Find where the given text appears and provide that cell's center as (x, y) coordinate. 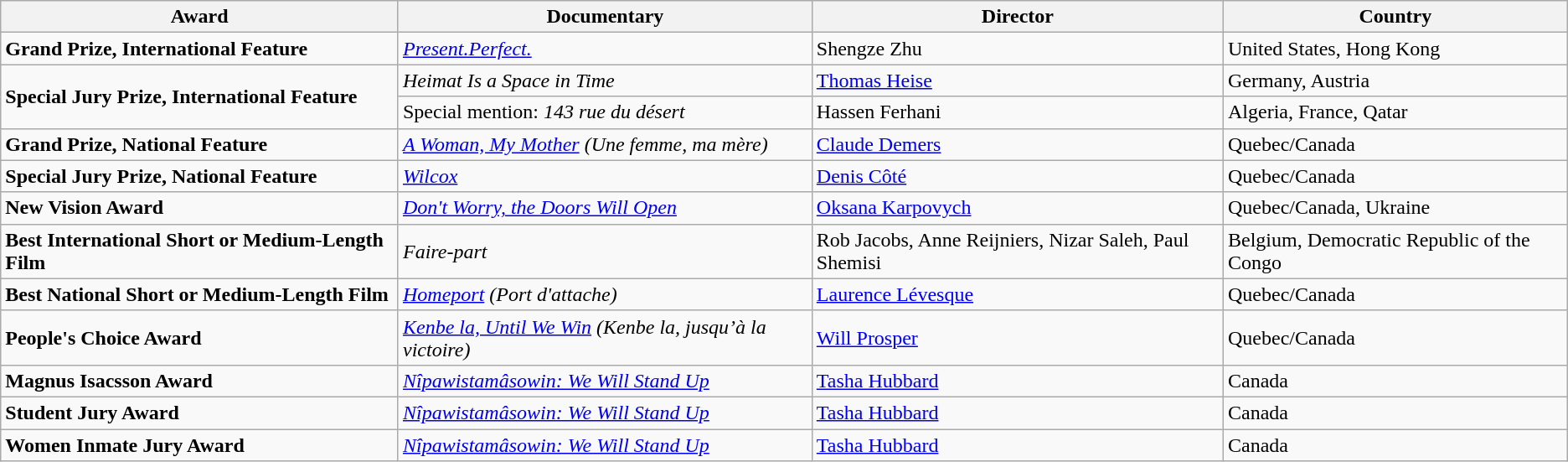
Special Jury Prize, International Feature (199, 96)
Best International Short or Medium-Length Film (199, 252)
Thomas Heise (1017, 80)
Country (1395, 17)
Wilcox (605, 176)
United States, Hong Kong (1395, 49)
Shengze Zhu (1017, 49)
Magnus Isacsson Award (199, 381)
Director (1017, 17)
Belgium, Democratic Republic of the Congo (1395, 252)
Kenbe la, Until We Win (Kenbe la, jusqu’à la victoire) (605, 337)
Grand Prize, National Feature (199, 144)
Award (199, 17)
Rob Jacobs, Anne Reijniers, Nizar Saleh, Paul Shemisi (1017, 252)
Hassen Ferhani (1017, 112)
Claude Demers (1017, 144)
Student Jury Award (199, 413)
New Vision Award (199, 208)
Oksana Karpovych (1017, 208)
Denis Côté (1017, 176)
Present.Perfect. (605, 49)
A Woman, My Mother (Une femme, ma mère) (605, 144)
Best National Short or Medium-Length Film (199, 294)
Will Prosper (1017, 337)
Germany, Austria (1395, 80)
Special Jury Prize, National Feature (199, 176)
Homeport (Port d'attache) (605, 294)
Grand Prize, International Feature (199, 49)
Quebec/Canada, Ukraine (1395, 208)
Don't Worry, the Doors Will Open (605, 208)
Faire-part (605, 252)
Special mention: 143 rue du désert (605, 112)
Heimat Is a Space in Time (605, 80)
Women Inmate Jury Award (199, 445)
People's Choice Award (199, 337)
Algeria, France, Qatar (1395, 112)
Laurence Lévesque (1017, 294)
Documentary (605, 17)
